Detect which cell encompasses the target text, then output its [X, Y] center coordinate. 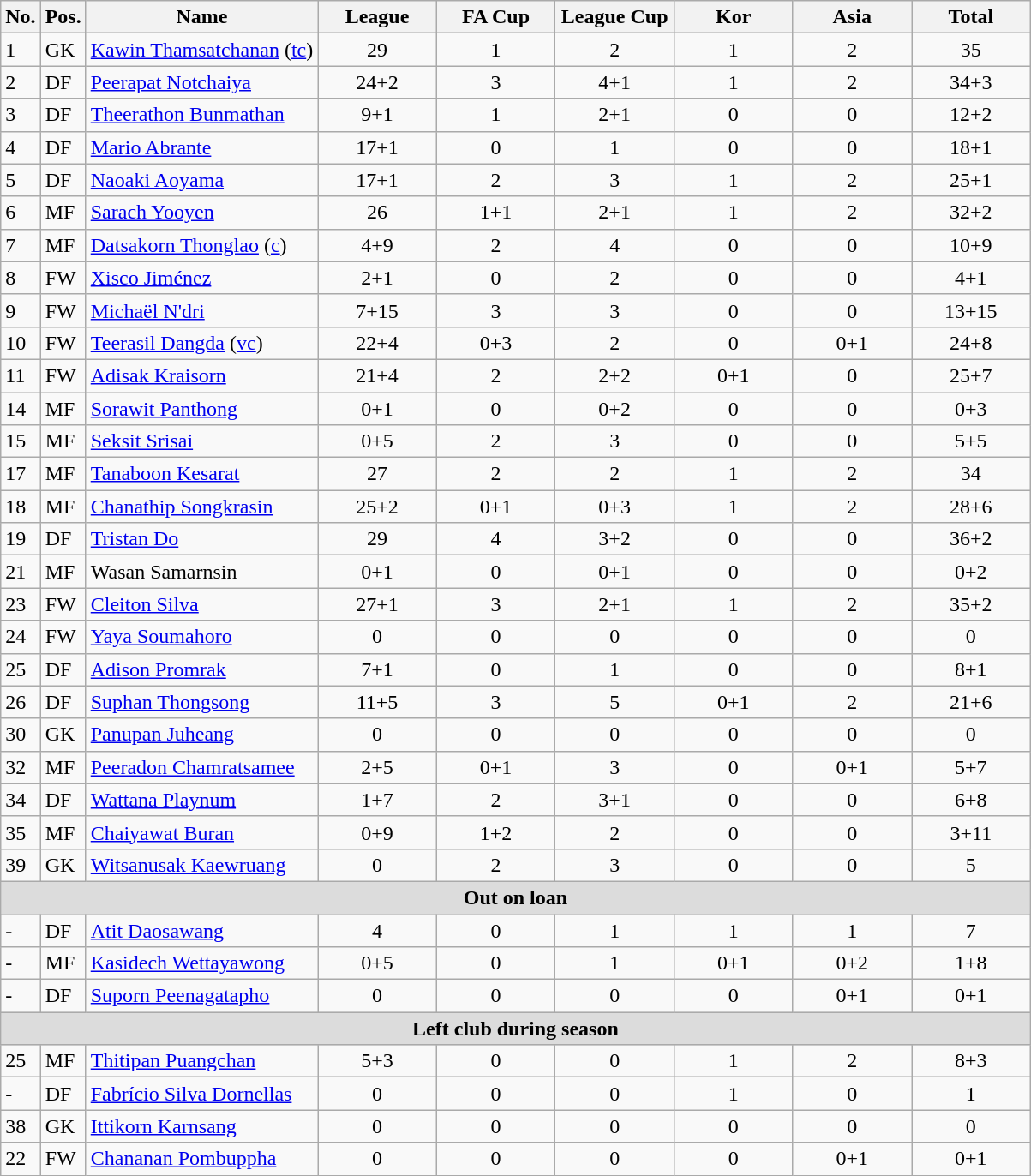
Naoaki Aoyama [202, 180]
7+1 [377, 669]
Theerathon Bunmathan [202, 115]
3+2 [615, 539]
21+4 [377, 375]
18 [21, 507]
3+11 [972, 832]
2+5 [377, 767]
Asia [852, 17]
23 [21, 604]
8+1 [972, 669]
35+2 [972, 604]
12+2 [972, 115]
Suphan Thongsong [202, 702]
Chaiyawat Buran [202, 832]
22 [21, 1159]
5+3 [377, 1061]
No. [21, 17]
Pos. [63, 17]
Michaël N'dri [202, 310]
38 [21, 1126]
19 [21, 539]
1+1 [495, 213]
Yaya Soumahoro [202, 637]
30 [21, 735]
Name [202, 17]
15 [21, 441]
Mario Abrante [202, 147]
Wattana Playnum [202, 800]
Total [972, 17]
22+4 [377, 343]
Datsakorn Thonglao (c) [202, 245]
5+7 [972, 767]
FA Cup [495, 17]
39 [21, 865]
7+15 [377, 310]
5+5 [972, 441]
27+1 [377, 604]
Sarach Yooyen [202, 213]
18+1 [972, 147]
25+1 [972, 180]
8 [21, 278]
25+2 [377, 507]
25+7 [972, 375]
21+6 [972, 702]
2+2 [615, 375]
9+1 [377, 115]
6 [21, 213]
Adisak Kraisorn [202, 375]
Atit Daosawang [202, 930]
League Cup [615, 17]
Witsanusak Kaewruang [202, 865]
1+7 [377, 800]
Wasan Samarnsin [202, 572]
League [377, 17]
32+2 [972, 213]
Kor [734, 17]
Out on loan [516, 897]
Left club during season [516, 1029]
1+8 [972, 963]
Chananan Pombuppha [202, 1159]
14 [21, 409]
13+15 [972, 310]
1+2 [495, 832]
Chanathip Songkrasin [202, 507]
Fabrício Silva Dornellas [202, 1094]
3+1 [615, 800]
Teerasil Dangda (vc) [202, 343]
4+9 [377, 245]
24+2 [377, 82]
Xisco Jiménez [202, 278]
24 [21, 637]
Tristan Do [202, 539]
Seksit Srisai [202, 441]
24+8 [972, 343]
Peerapat Notchaiya [202, 82]
Panupan Juheang [202, 735]
9 [21, 310]
11 [21, 375]
Peeradon Chamratsamee [202, 767]
Suporn Peenagatapho [202, 996]
36+2 [972, 539]
Adison Promrak [202, 669]
11+5 [377, 702]
27 [377, 474]
8+3 [972, 1061]
17 [21, 474]
34+3 [972, 82]
6+8 [972, 800]
Tanaboon Kesarat [202, 474]
32 [21, 767]
Cleiton Silva [202, 604]
Kasidech Wettayawong [202, 963]
Sorawit Panthong [202, 409]
28+6 [972, 507]
10+9 [972, 245]
21 [21, 572]
0+9 [377, 832]
Thitipan Puangchan [202, 1061]
Kawin Thamsatchanan (tc) [202, 50]
Ittikorn Karnsang [202, 1126]
10 [21, 343]
